For the text-containing cell, return its midpoint in (X, Y) coordinate format. 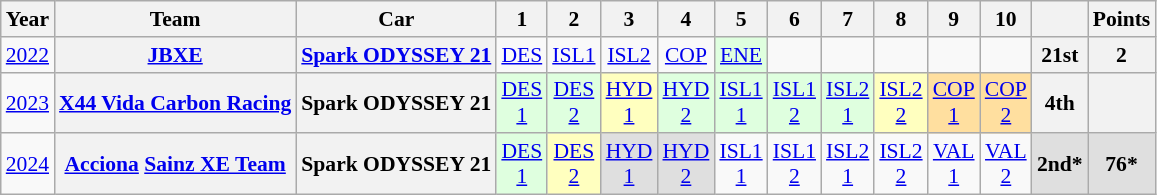
VAL2 (1006, 164)
2022 (28, 55)
JBXE (175, 55)
Acciona Sainz XE Team (175, 164)
X44 Vida Carbon Racing (175, 102)
ISL1 (574, 55)
5 (740, 19)
3 (630, 19)
COP (686, 55)
Points (1122, 19)
COP2 (1006, 102)
21st (1060, 55)
2024 (28, 164)
COP1 (954, 102)
Team (175, 19)
2nd* (1060, 164)
Car (396, 19)
4 (686, 19)
76* (1122, 164)
10 (1006, 19)
6 (794, 19)
2023 (28, 102)
4th (1060, 102)
Year (28, 19)
8 (900, 19)
9 (954, 19)
ISL2 (630, 55)
7 (848, 19)
DES (522, 55)
ENE (740, 55)
VAL1 (954, 164)
1 (522, 19)
